From the cell containing the given text, extract its center point as (X, Y) coordinate. 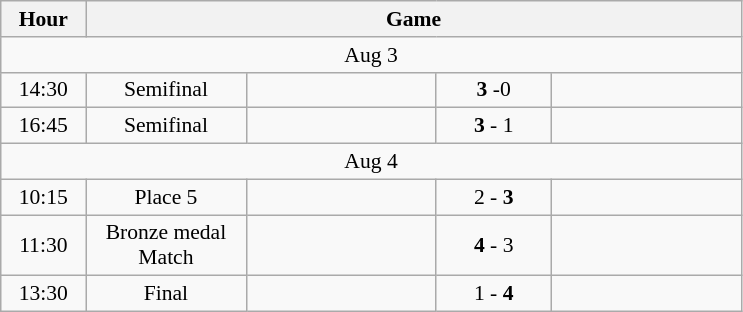
Game (414, 19)
14:30 (44, 90)
1 - 4 (494, 294)
13:30 (44, 294)
Place 5 (166, 197)
16:45 (44, 126)
Bronze medal Match (166, 246)
Hour (44, 19)
Aug 3 (372, 55)
10:15 (44, 197)
Final (166, 294)
11:30 (44, 246)
3 -0 (494, 90)
3 - 1 (494, 126)
2 - 3 (494, 197)
Aug 4 (372, 162)
4 - 3 (494, 246)
